Locate the cell with the specified text and output its (X, Y) center coordinate. 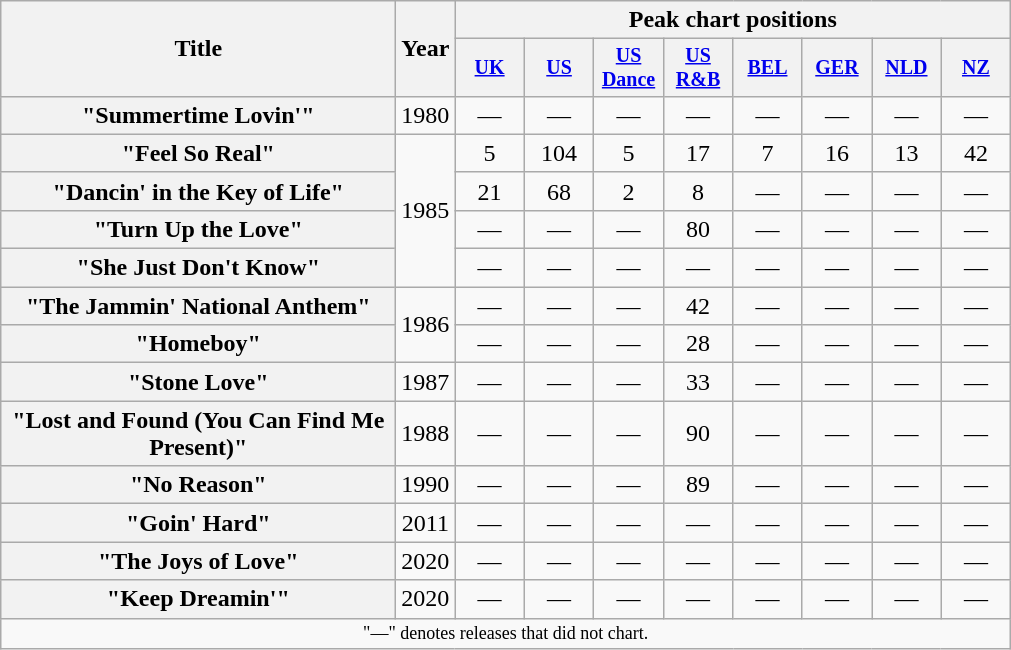
1988 (426, 434)
Year (426, 49)
"No Reason" (198, 485)
"Lost and Found (You Can Find Me Present)" (198, 434)
UK (490, 68)
"—" denotes releases that did not chart. (506, 634)
16 (836, 153)
104 (558, 153)
"Homeboy" (198, 344)
"Feel So Real" (198, 153)
2 (628, 191)
13 (906, 153)
"Dancin' in the Key of Life" (198, 191)
"Goin' Hard" (198, 523)
33 (698, 382)
"She Just Don't Know" (198, 268)
BEL (768, 68)
"Keep Dreamin'" (198, 599)
"Turn Up the Love" (198, 229)
1986 (426, 325)
Peak chart positions (733, 20)
"The Jammin' National Anthem" (198, 306)
89 (698, 485)
Title (198, 49)
"Summertime Lovin'" (198, 115)
GER (836, 68)
"Stone Love" (198, 382)
90 (698, 434)
7 (768, 153)
NLD (906, 68)
28 (698, 344)
2011 (426, 523)
17 (698, 153)
21 (490, 191)
8 (698, 191)
NZ (976, 68)
US R&B (698, 68)
1990 (426, 485)
68 (558, 191)
80 (698, 229)
1985 (426, 210)
1980 (426, 115)
US Dance (628, 68)
1987 (426, 382)
US (558, 68)
"The Joys of Love" (198, 561)
